Scan for the cell matching the given text and deliver its (x, y) coordinate at center. 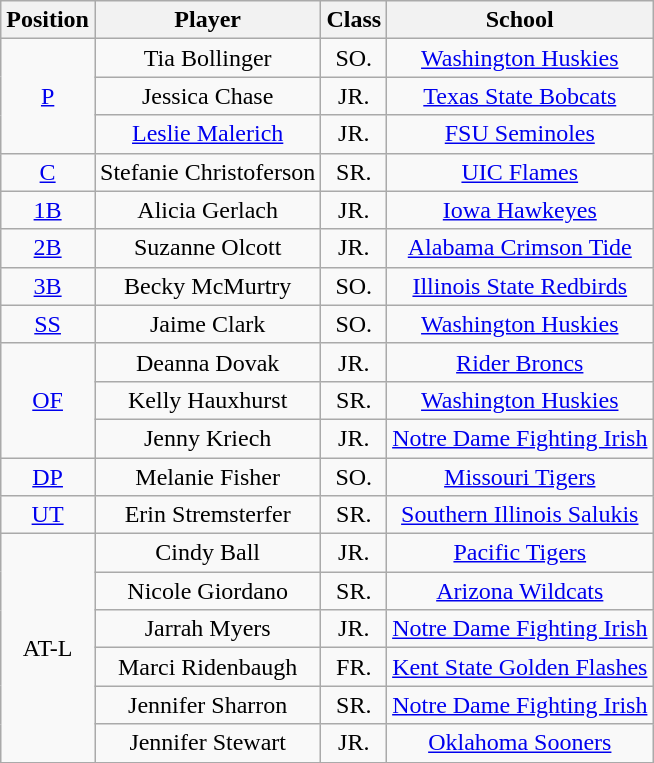
Melanie Fisher (207, 477)
P (48, 96)
Jenny Kriech (207, 438)
Illinois State Redbirds (520, 286)
Kent State Golden Flashes (520, 667)
Missouri Tigers (520, 477)
School (520, 20)
Jennifer Stewart (207, 743)
Cindy Ball (207, 553)
Erin Stremsterfer (207, 515)
Stefanie Christoferson (207, 172)
Leslie Malerich (207, 134)
C (48, 172)
Pacific Tigers (520, 553)
Jaime Clark (207, 324)
Iowa Hawkeyes (520, 210)
Marci Ridenbaugh (207, 667)
FR. (354, 667)
FSU Seminoles (520, 134)
Nicole Giordano (207, 591)
3B (48, 286)
Jarrah Myers (207, 629)
AT-L (48, 648)
Deanna Dovak (207, 362)
Jessica Chase (207, 96)
Southern Illinois Salukis (520, 515)
UIC Flames (520, 172)
Kelly Hauxhurst (207, 400)
OF (48, 400)
Alicia Gerlach (207, 210)
UT (48, 515)
2B (48, 248)
Becky McMurtry (207, 286)
SS (48, 324)
Oklahoma Sooners (520, 743)
Player (207, 20)
Suzanne Olcott (207, 248)
Alabama Crimson Tide (520, 248)
Jennifer Sharron (207, 705)
1B (48, 210)
Arizona Wildcats (520, 591)
Position (48, 20)
DP (48, 477)
Tia Bollinger (207, 58)
Texas State Bobcats (520, 96)
Class (354, 20)
Rider Broncs (520, 362)
